Extract the [X, Y] coordinate from the center of the cell holding the provided text.  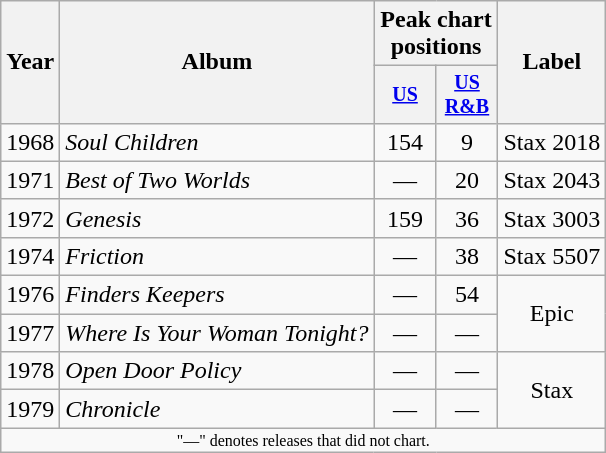
Year [30, 62]
1977 [30, 333]
9 [467, 142]
Best of Two Worlds [217, 180]
20 [467, 180]
1978 [30, 371]
Stax 2018 [552, 142]
Where Is Your Woman Tonight? [217, 333]
154 [405, 142]
Soul Children [217, 142]
1979 [30, 409]
1976 [30, 295]
Stax 5507 [552, 256]
Epic [552, 314]
38 [467, 256]
Genesis [217, 218]
Label [552, 62]
Friction [217, 256]
Open Door Policy [217, 371]
1968 [30, 142]
Stax 3003 [552, 218]
36 [467, 218]
Stax [552, 390]
Chronicle [217, 409]
54 [467, 295]
Album [217, 62]
US R&B [467, 94]
Stax 2043 [552, 180]
1974 [30, 256]
1972 [30, 218]
159 [405, 218]
Finders Keepers [217, 295]
"—" denotes releases that did not chart. [304, 440]
US [405, 94]
Peak chart positions [436, 34]
1971 [30, 180]
